Provide the [x, y] coordinate of the cell's center where the given text is located.  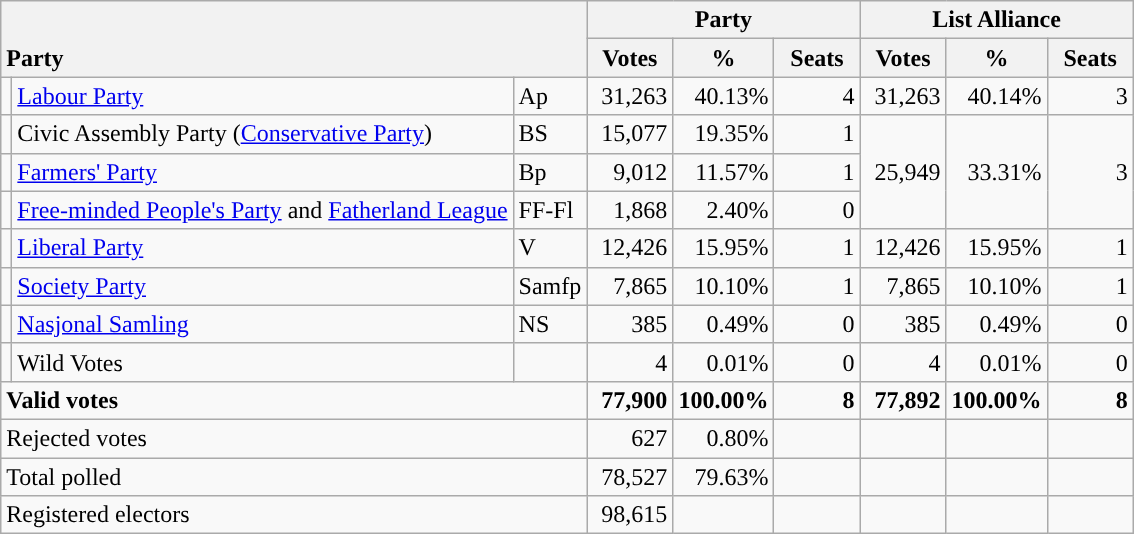
Farmers' Party [262, 172]
40.14% [996, 96]
2.40% [724, 210]
33.31% [996, 172]
15,077 [630, 134]
79.63% [724, 477]
Bp [550, 172]
Ap [550, 96]
FF-Fl [550, 210]
25,949 [903, 172]
Rejected votes [294, 438]
11.57% [724, 172]
NS [550, 324]
627 [630, 438]
Free-minded People's Party and Fatherland League [262, 210]
Nasjonal Samling [262, 324]
77,900 [630, 400]
Total polled [294, 477]
Civic Assembly Party (Conservative Party) [262, 134]
19.35% [724, 134]
V [550, 248]
40.13% [724, 96]
0.80% [724, 438]
77,892 [903, 400]
Liberal Party [262, 248]
Society Party [262, 286]
BS [550, 134]
List Alliance [996, 20]
Samfp [550, 286]
1,868 [630, 210]
Registered electors [294, 515]
98,615 [630, 515]
Labour Party [262, 96]
78,527 [630, 477]
9,012 [630, 172]
Wild Votes [262, 362]
Valid votes [294, 400]
